Capture the cell that displays the provided text and extract its (X, Y) central coordinate. 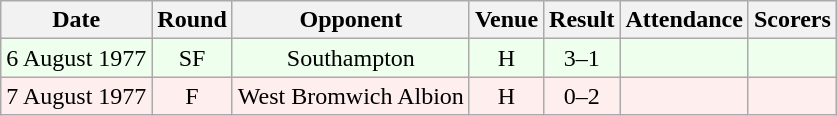
Southampton (350, 58)
6 August 1977 (76, 58)
Round (192, 20)
Opponent (350, 20)
F (192, 96)
Date (76, 20)
SF (192, 58)
Attendance (684, 20)
West Bromwich Albion (350, 96)
0–2 (582, 96)
7 August 1977 (76, 96)
Scorers (792, 20)
3–1 (582, 58)
Result (582, 20)
Venue (506, 20)
